Determine the [x, y] coordinate at the center of the cell enclosing the given text.  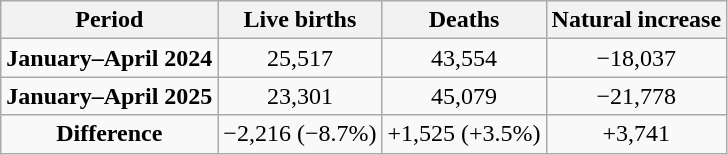
43,554 [464, 58]
−2,216 (−8.7%) [300, 134]
January–April 2024 [110, 58]
−18,037 [636, 58]
Difference [110, 134]
Live births [300, 20]
January–April 2025 [110, 96]
+1,525 (+3.5%) [464, 134]
Period [110, 20]
23,301 [300, 96]
25,517 [300, 58]
Natural increase [636, 20]
−21,778 [636, 96]
45,079 [464, 96]
+3,741 [636, 134]
Deaths [464, 20]
